Return the (x, y) coordinate for the center point of the cell that contains the specified text.  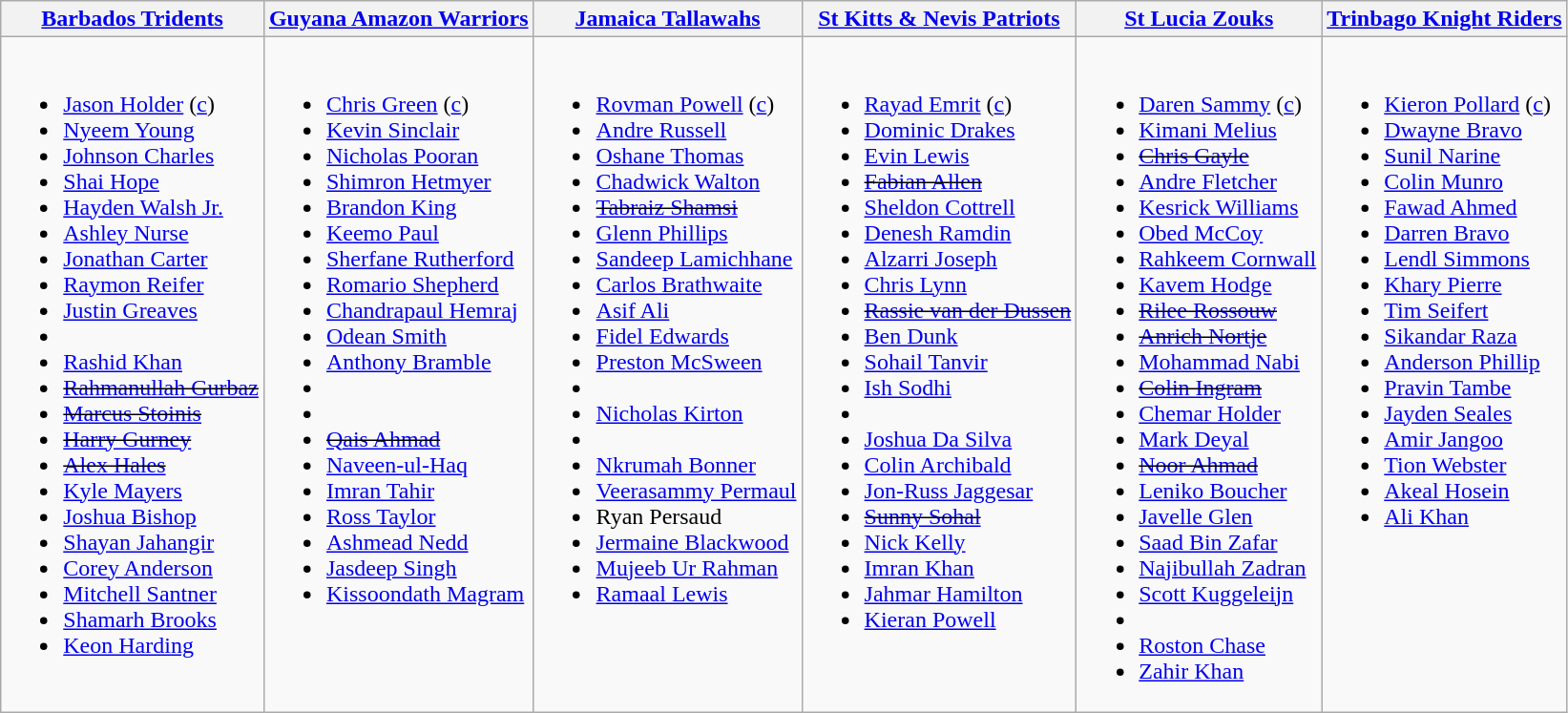
Jamaica Tallawahs (668, 19)
Trinbago Knight Riders (1445, 19)
Barbados Tridents (133, 19)
Guyana Amazon Warriors (399, 19)
St Kitts & Nevis Patriots (939, 19)
St Lucia Zouks (1199, 19)
